Return (X, Y) of the center of cell containing provided text 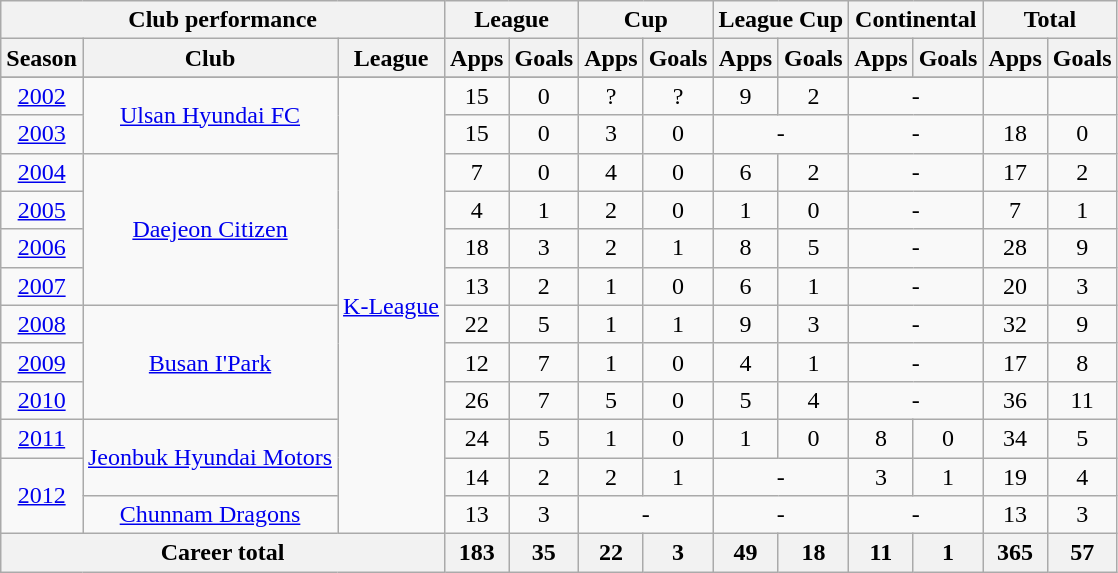
Cup (646, 20)
Club (210, 58)
28 (1015, 248)
14 (477, 477)
2005 (42, 210)
2007 (42, 286)
24 (477, 438)
34 (1015, 438)
183 (477, 553)
57 (1082, 553)
36 (1015, 400)
Season (42, 58)
Jeonbuk Hyundai Motors (210, 457)
2010 (42, 400)
Career total (223, 553)
2009 (42, 362)
Chunnam Dragons (210, 515)
2002 (42, 96)
2003 (42, 134)
2008 (42, 324)
2004 (42, 172)
2011 (42, 438)
Ulsan Hyundai FC (210, 115)
49 (746, 553)
26 (477, 400)
32 (1015, 324)
League Cup (781, 20)
Total (1050, 20)
K-League (392, 306)
19 (1015, 477)
20 (1015, 286)
Club performance (223, 20)
2006 (42, 248)
365 (1015, 553)
Busan I'Park (210, 362)
Daejeon Citizen (210, 229)
Continental (916, 20)
2012 (42, 496)
12 (477, 362)
35 (544, 553)
